Pinpoint the cell where the given text exists, returning its [X, Y] midpoint coordinate. 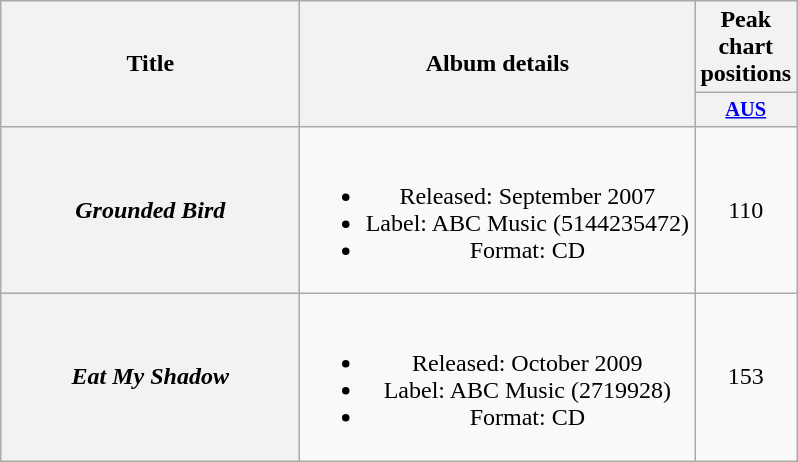
Released: October 2009Label: ABC Music (2719928)Format: CD [498, 378]
Grounded Bird [150, 210]
Title [150, 64]
110 [746, 210]
Eat My Shadow [150, 378]
Released: September 2007Label: ABC Music (5144235472)Format: CD [498, 210]
Peak chartpositions [746, 47]
Album details [498, 64]
AUS [746, 110]
153 [746, 378]
